Return the [X, Y] coordinate for the center point of the cell that contains the specified text.  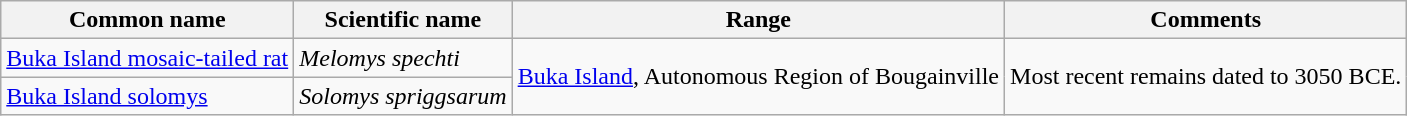
Buka Island mosaic-tailed rat [148, 58]
Buka Island solomys [148, 96]
Melomys spechti [403, 58]
Common name [148, 20]
Solomys spriggsarum [403, 96]
Comments [1206, 20]
Range [758, 20]
Most recent remains dated to 3050 BCE. [1206, 77]
Scientific name [403, 20]
Buka Island, Autonomous Region of Bougainville [758, 77]
